Scan for the cell matching the given text and deliver its [x, y] coordinate at center. 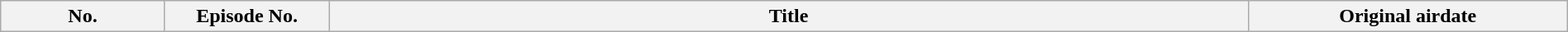
Title [789, 16]
Original airdate [1408, 16]
No. [83, 16]
Episode No. [246, 16]
